Capture the cell that displays the provided text and extract its [X, Y] central coordinate. 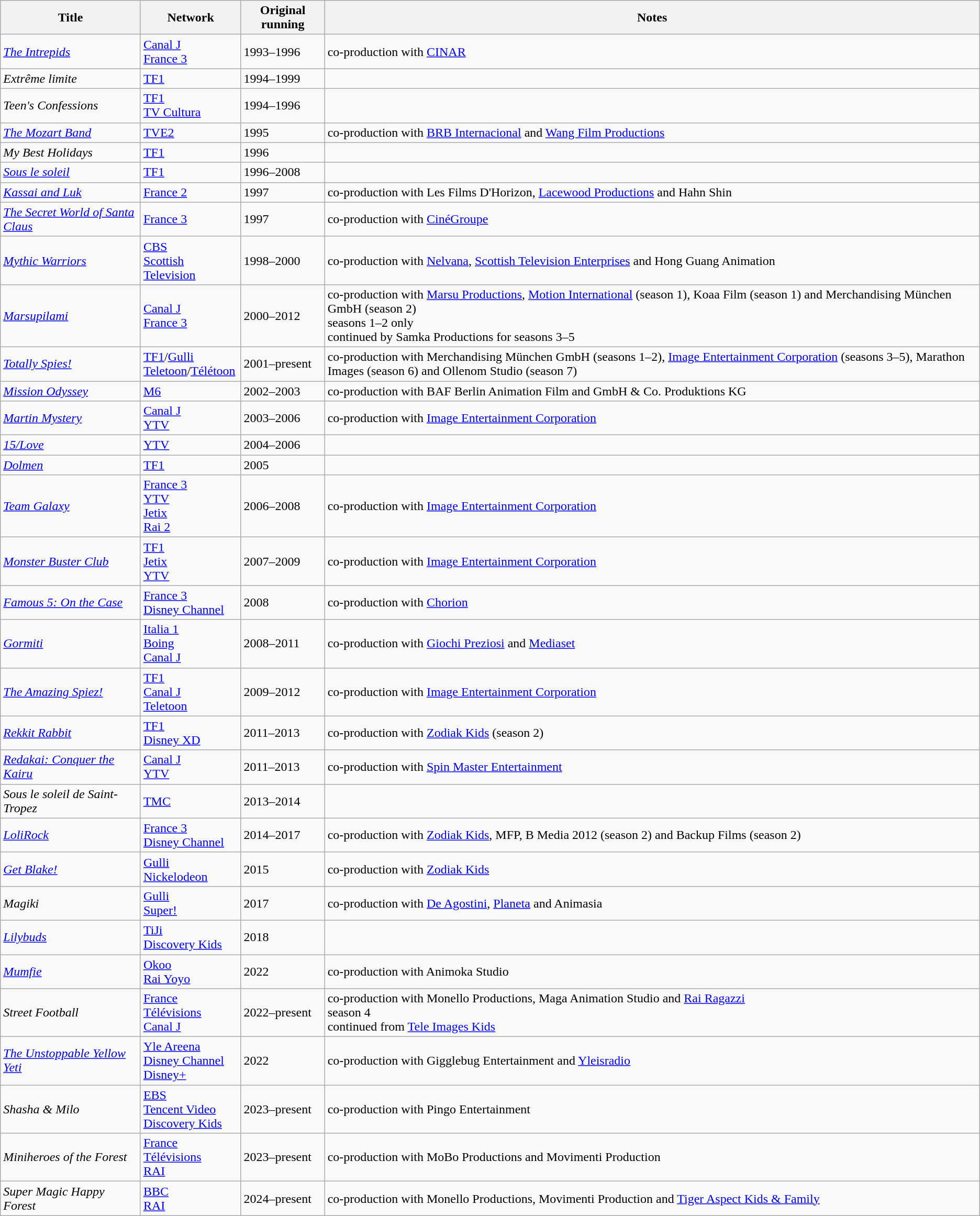
Notes [652, 18]
M6 [191, 391]
1996–2008 [283, 172]
1996 [283, 152]
co-production with Zodiak Kids [652, 869]
Team Galaxy [71, 506]
TF1/GulliTeletoon/Télétoon [191, 363]
2004–2006 [283, 445]
EBSTencent VideoDiscovery Kids [191, 1109]
co-production with BRB Internacional and Wang Film Productions [652, 132]
2008 [283, 602]
TMC [191, 801]
The Amazing Spiez! [71, 692]
co-production with Les Films D'Horizon, Lacewood Productions and Hahn Shin [652, 192]
2017 [283, 903]
Teen's Confessions [71, 106]
co-production with Giochi Preziosi and Mediaset [652, 644]
LoliRock [71, 835]
2015 [283, 869]
2007–2009 [283, 561]
co-production with De Agostini, Planeta and Animasia [652, 903]
Kassai and Luk [71, 192]
Original running [283, 18]
co-production with CINAR [652, 51]
YTV [191, 445]
France 3 [191, 219]
France 3YTVJetixRai 2 [191, 506]
1998–2000 [283, 260]
co-production with Spin Master Entertainment [652, 767]
Marsupilami [71, 315]
TiJiDiscovery Kids [191, 937]
Super Magic Happy Forest [71, 1198]
Shasha & Milo [71, 1109]
Martin Mystery [71, 418]
co-production with Gigglebug Entertainment and Yleisradio [652, 1061]
Extrême limite [71, 79]
Gormiti [71, 644]
BBCRAI [191, 1198]
1995 [283, 132]
Mumfie [71, 971]
France TélévisionsCanal J [191, 1013]
2022–present [283, 1013]
My Best Holidays [71, 152]
Sous le soleil de Saint-Tropez [71, 801]
TF1JetixYTV [191, 561]
co-production with Chorion [652, 602]
2001–present [283, 363]
2000–2012 [283, 315]
co-production with Monello Productions, Movimenti Production and Tiger Aspect Kids & Family [652, 1198]
Totally Spies! [71, 363]
Magiki [71, 903]
15/Love [71, 445]
2014–2017 [283, 835]
TVE2 [191, 132]
TF1Disney XD [191, 733]
co-production with Monello Productions, Maga Animation Studio and Rai Ragazziseason 4continued from Tele Images Kids [652, 1013]
2024–present [283, 1198]
Sous le soleil [71, 172]
The Mozart Band [71, 132]
Redakai: Conquer the Kairu [71, 767]
TF1TV Cultura [191, 106]
co-production with BAF Berlin Animation Film and GmbH & Co. Produktions KG [652, 391]
2002–2003 [283, 391]
The Secret World of Santa Claus [71, 219]
2008–2011 [283, 644]
The Unstoppable Yellow Yeti [71, 1061]
Dolmen [71, 465]
co-production with Animoka Studio [652, 971]
co-production with CinéGroupe [652, 219]
1994–1999 [283, 79]
1994–1996 [283, 106]
co-production with Zodiak Kids (season 2) [652, 733]
1993–1996 [283, 51]
Italia 1BoingCanal J [191, 644]
OkooRai Yoyo [191, 971]
Street Football [71, 1013]
Lilybuds [71, 937]
France 2 [191, 192]
co-production with Zodiak Kids, MFP, B Media 2012 (season 2) and Backup Films (season 2) [652, 835]
Famous 5: On the Case [71, 602]
2006–2008 [283, 506]
2013–2014 [283, 801]
co-production with Nelvana, Scottish Television Enterprises and Hong Guang Animation [652, 260]
The Intrepids [71, 51]
Miniheroes of the Forest [71, 1157]
Monster Buster Club [71, 561]
Yle AreenaDisney ChannelDisney+ [191, 1061]
co-production with MoBo Productions and Movimenti Production [652, 1157]
Network [191, 18]
GulliSuper! [191, 903]
2005 [283, 465]
Title [71, 18]
Get Blake! [71, 869]
CBSScottish Television [191, 260]
co-production with Pingo Entertainment [652, 1109]
2003–2006 [283, 418]
France TélévisionsRAI [191, 1157]
Mission Odyssey [71, 391]
2009–2012 [283, 692]
Rekkit Rabbit [71, 733]
Mythic Warriors [71, 260]
2018 [283, 937]
GulliNickelodeon [191, 869]
TF1Canal JTeletoon [191, 692]
